Search for the cell housing the specified text and yield its (x, y) center coordinate. 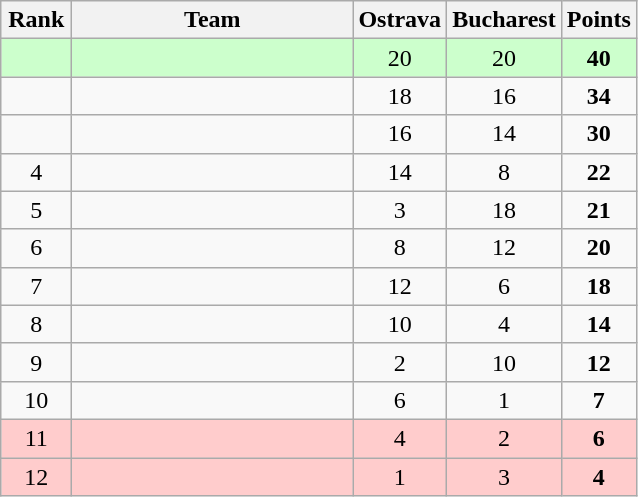
Bucharest (504, 20)
40 (598, 58)
30 (598, 134)
22 (598, 172)
Points (598, 20)
Team (212, 20)
34 (598, 96)
9 (36, 362)
Rank (36, 20)
21 (598, 210)
5 (36, 210)
11 (36, 438)
Ostrava (400, 20)
